Search for the cell housing the specified text and yield its (X, Y) center coordinate. 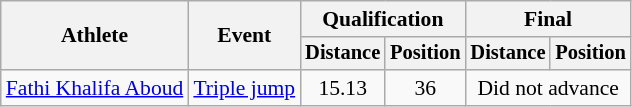
Fathi Khalifa Aboud (95, 88)
Event (244, 36)
Athlete (95, 36)
15.13 (342, 88)
Final (548, 19)
36 (425, 88)
Triple jump (244, 88)
Did not advance (548, 88)
Qualification (382, 19)
